Find where the given text appears and provide that cell's center as [X, Y] coordinate. 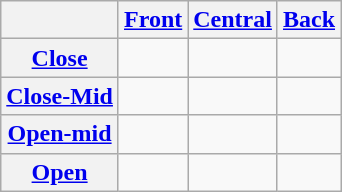
Front [152, 20]
Close [60, 58]
Back [308, 20]
Close-Mid [60, 96]
Open-mid [60, 134]
Open [60, 172]
Central [233, 20]
